Pinpoint the cell where the given text exists, returning its (X, Y) midpoint coordinate. 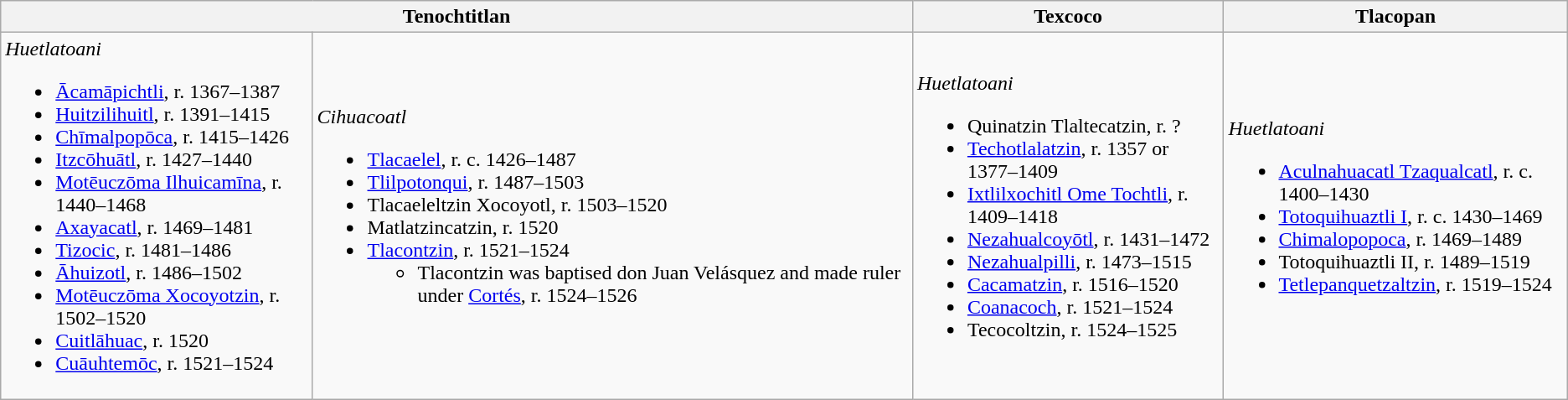
Texcoco (1068, 17)
Tenochtitlan (457, 17)
Tlacopan (1395, 17)
